Find where the given text appears and provide that cell's center as [X, Y] coordinate. 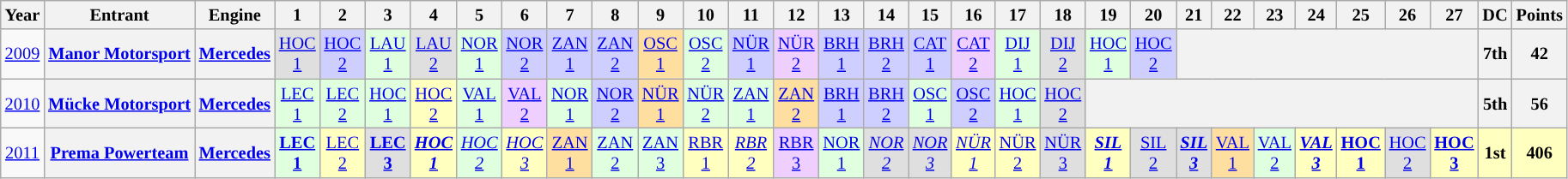
Entrant [119, 15]
SIL1 [1108, 152]
15 [930, 15]
RBR1 [706, 152]
Prema Powerteam [119, 152]
4 [434, 15]
20 [1154, 15]
14 [886, 15]
CAT1 [930, 54]
56 [1540, 104]
42 [1540, 54]
LEC3 [388, 152]
RBR3 [797, 152]
406 [1540, 152]
DIJ2 [1063, 54]
Mücke Motorsport [119, 104]
21 [1194, 15]
13 [842, 15]
9 [661, 15]
7th [1496, 54]
1 [297, 15]
Points [1540, 15]
1st [1496, 152]
7 [570, 15]
LAU2 [434, 54]
26 [1408, 15]
2009 [22, 54]
LAU1 [388, 54]
DC [1496, 15]
Year [22, 15]
11 [751, 15]
2010 [22, 104]
VAL3 [1316, 152]
8 [615, 15]
24 [1316, 15]
5th [1496, 104]
23 [1274, 15]
NOR3 [930, 152]
16 [973, 15]
10 [706, 15]
SIL3 [1194, 152]
18 [1063, 15]
5 [479, 15]
27 [1454, 15]
2 [343, 15]
12 [797, 15]
Manor Motorsport [119, 54]
6 [526, 15]
SIL2 [1154, 152]
3 [388, 15]
19 [1108, 15]
ZAN3 [661, 152]
22 [1233, 15]
17 [1018, 15]
RBR2 [751, 152]
2011 [22, 152]
CAT2 [973, 54]
25 [1361, 15]
Engine [235, 15]
NÜR3 [1063, 152]
DIJ1 [1018, 54]
